Detect which cell encompasses the target text, then output its [x, y] center coordinate. 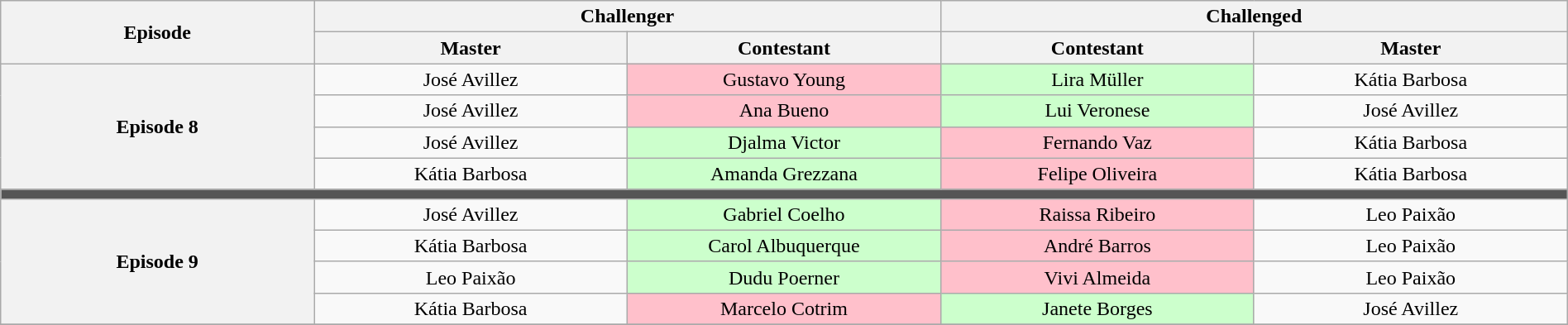
Episode [157, 32]
Amanda Grezzana [784, 174]
André Barros [1097, 246]
Gustavo Young [784, 79]
Vivi Almeida [1097, 277]
Challenged [1254, 17]
Challenger [628, 17]
Gabriel Coelho [784, 214]
Fernando Vaz [1097, 142]
Lui Veronese [1097, 111]
Dudu Poerner [784, 277]
Episode 9 [157, 261]
Ana Bueno [784, 111]
Episode 8 [157, 127]
Raissa Ribeiro [1097, 214]
Lira Müller [1097, 79]
Djalma Victor [784, 142]
Marcelo Cotrim [784, 308]
Janete Borges [1097, 308]
Carol Albuquerque [784, 246]
Felipe Oliveira [1097, 174]
